Return (x, y) of the center of cell containing provided text 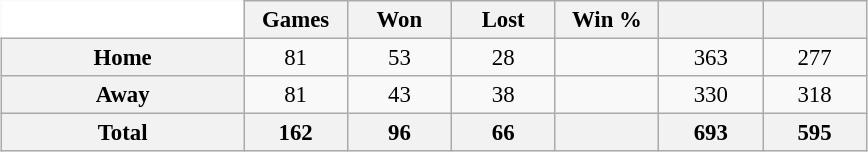
Away (123, 95)
66 (503, 133)
Games (296, 20)
363 (711, 57)
Home (123, 57)
693 (711, 133)
Won (399, 20)
Win % (607, 20)
53 (399, 57)
43 (399, 95)
Lost (503, 20)
96 (399, 133)
Total (123, 133)
330 (711, 95)
162 (296, 133)
595 (815, 133)
318 (815, 95)
38 (503, 95)
277 (815, 57)
28 (503, 57)
